Locate the cell with the specified text and output its [X, Y] center coordinate. 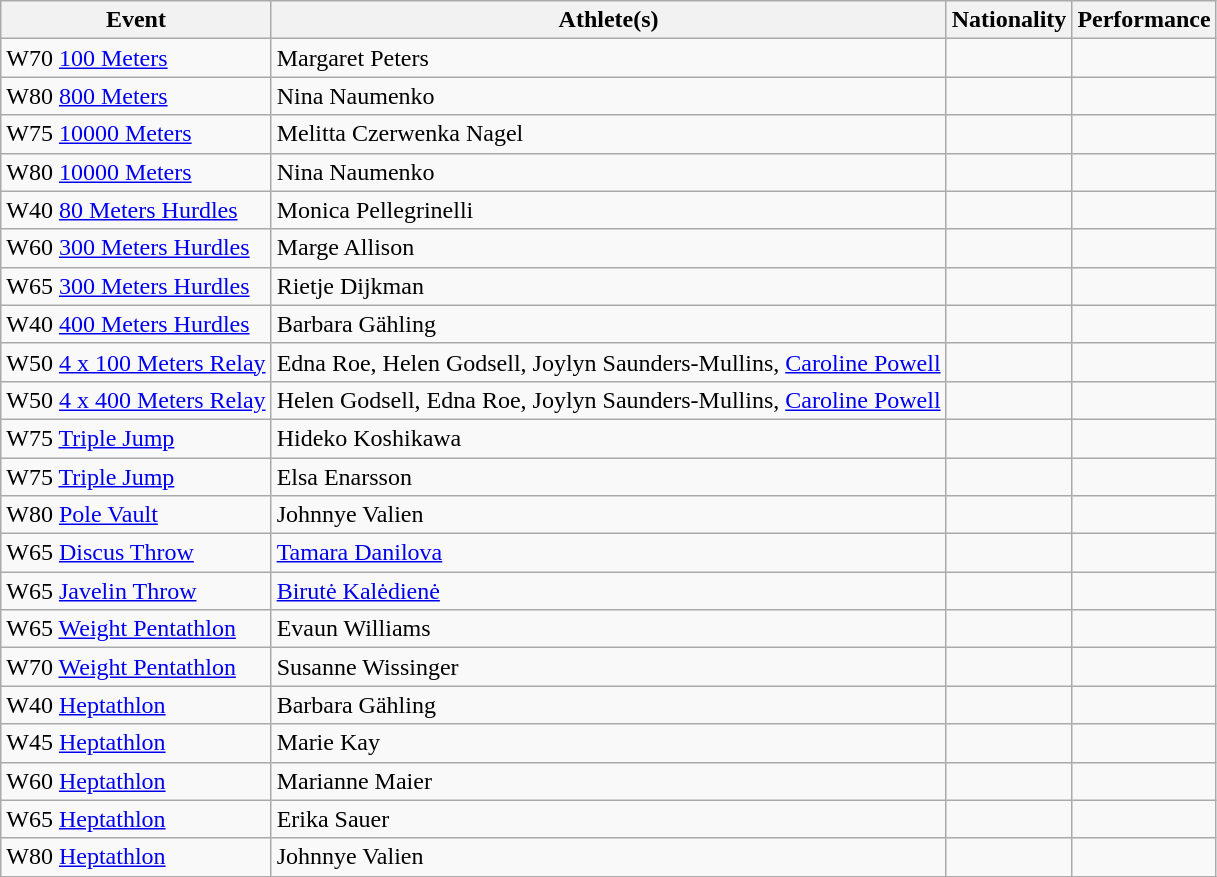
W40 Heptathlon [136, 705]
Rietje Dijkman [608, 286]
W65 300 Meters Hurdles [136, 286]
W80 10000 Meters [136, 172]
W75 10000 Meters [136, 134]
W40 80 Meters Hurdles [136, 210]
Melitta Czerwenka Nagel [608, 134]
Performance [1144, 20]
W65 Javelin Throw [136, 591]
Helen Godsell, Edna Roe, Joylyn Saunders-Mullins, Caroline Powell [608, 400]
Marie Kay [608, 743]
Hideko Koshikawa [608, 438]
W70 100 Meters [136, 58]
W80 800 Meters [136, 96]
W60 300 Meters Hurdles [136, 248]
Nationality [1009, 20]
Marianne Maier [608, 781]
W70 Weight Pentathlon [136, 667]
Susanne Wissinger [608, 667]
W65 Weight Pentathlon [136, 629]
Birutė Kalėdienė [608, 591]
W65 Heptathlon [136, 819]
Elsa Enarsson [608, 477]
W45 Heptathlon [136, 743]
W50 4 x 100 Meters Relay [136, 362]
W80 Pole Vault [136, 515]
W80 Heptathlon [136, 857]
Erika Sauer [608, 819]
Tamara Danilova [608, 553]
Marge Allison [608, 248]
Event [136, 20]
Margaret Peters [608, 58]
W40 400 Meters Hurdles [136, 324]
W50 4 x 400 Meters Relay [136, 400]
W60 Heptathlon [136, 781]
Edna Roe, Helen Godsell, Joylyn Saunders-Mullins, Caroline Powell [608, 362]
Athlete(s) [608, 20]
W65 Discus Throw [136, 553]
Monica Pellegrinelli [608, 210]
Evaun Williams [608, 629]
